Scan for the cell matching the given text and deliver its [x, y] coordinate at center. 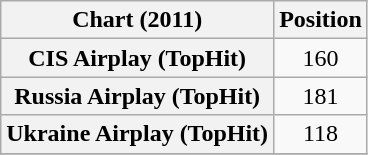
Ukraine Airplay (TopHit) [138, 134]
181 [321, 96]
CIS Airplay (TopHit) [138, 58]
Chart (2011) [138, 20]
118 [321, 134]
160 [321, 58]
Russia Airplay (TopHit) [138, 96]
Position [321, 20]
